Pinpoint the cell where the given text exists, returning its [x, y] midpoint coordinate. 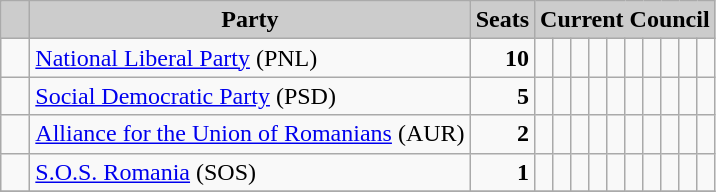
2 [502, 134]
Alliance for the Union of Romanians (AUR) [250, 134]
Current Council [626, 20]
5 [502, 96]
10 [502, 58]
National Liberal Party (PNL) [250, 58]
Seats [502, 20]
S.O.S. Romania (SOS) [250, 172]
Social Democratic Party (PSD) [250, 96]
1 [502, 172]
Party [250, 20]
